Locate the cell with the specified text and output its (x, y) center coordinate. 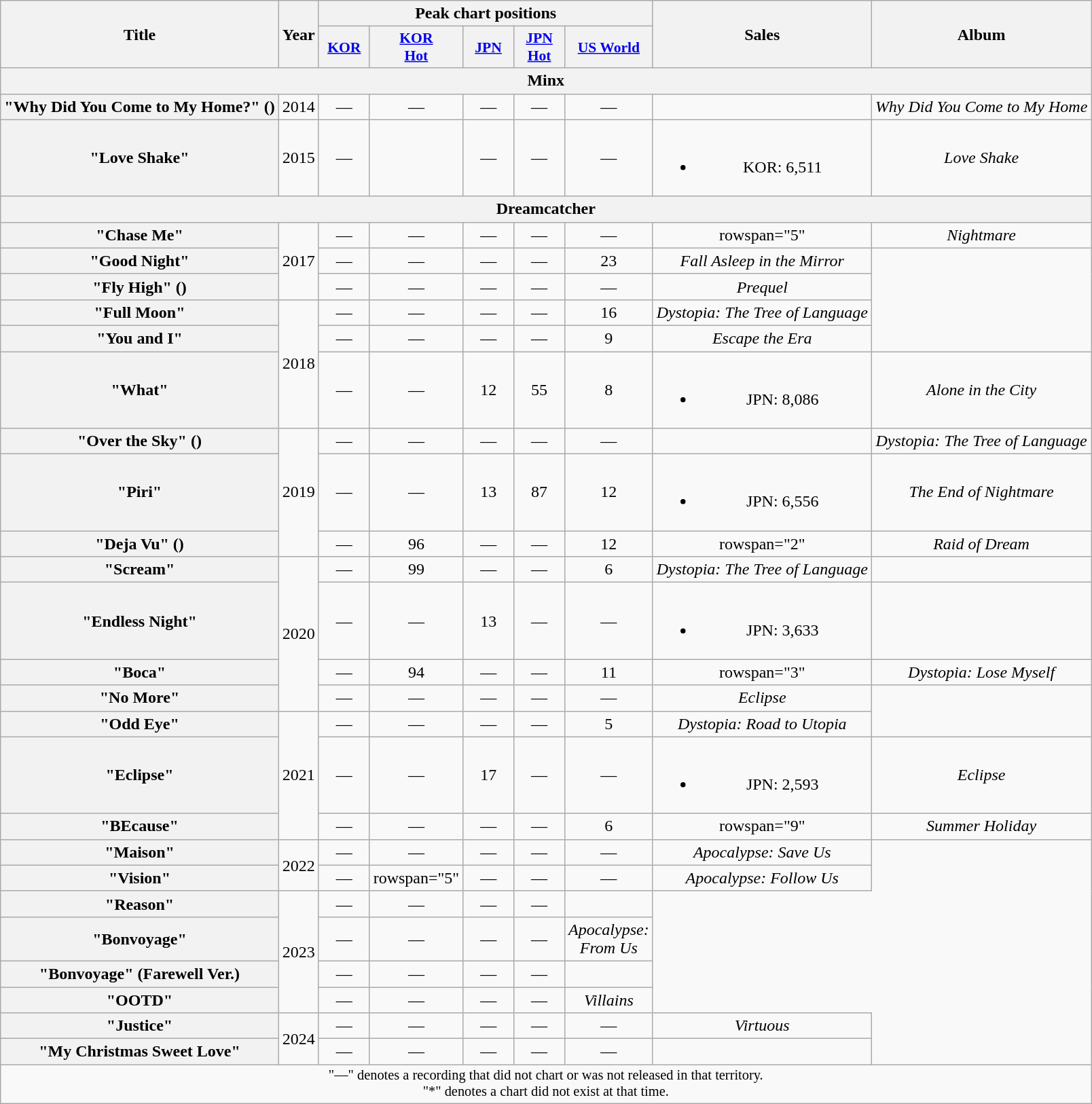
2020 (299, 634)
16 (608, 312)
8 (608, 390)
"Bonvoyage" (Farewell Ver.) (140, 974)
Why Did You Come to My Home (981, 107)
96 (416, 544)
Dystopia: Lose Myself (981, 672)
"—" denotes a recording that did not chart or was not released in that territory."*" denotes a chart did not exist at that time. (546, 1084)
94 (416, 672)
"You and I" (140, 338)
Prequel (762, 287)
US World (608, 48)
Escape the Era (762, 338)
55 (539, 390)
2023 (299, 952)
rowspan="9" (762, 826)
JPN (489, 48)
Alone in the City (981, 390)
KOR: 6,511 (762, 158)
Apocalypse: From Us (608, 938)
87 (539, 493)
2014 (299, 107)
"What" (140, 390)
Dystopia: Road to Utopia (762, 724)
Summer Holiday (981, 826)
5 (608, 724)
"Eclipse" (140, 775)
Love Shake (981, 158)
Virtuous (762, 1026)
Raid of Dream (981, 544)
Apocalypse: Follow Us (762, 878)
2021 (299, 775)
rowspan="3" (762, 672)
Villains (608, 1000)
Peak chart positions (486, 14)
Year (299, 34)
"Full Moon" (140, 312)
KORHot (416, 48)
Album (981, 34)
JPN: 3,633 (762, 621)
"Love Shake" (140, 158)
Minx (546, 81)
Nightmare (981, 235)
rowspan="2" (762, 544)
JPN: 6,556 (762, 493)
"My Christmas Sweet Love" (140, 1052)
"Bonvoyage" (140, 938)
"Maison" (140, 852)
"Chase Me" (140, 235)
JPN: 8,086 (762, 390)
"Reason" (140, 904)
2022 (299, 865)
"No More" (140, 698)
JPNHot (539, 48)
"Vision" (140, 878)
"Justice" (140, 1026)
"Odd Eye" (140, 724)
11 (608, 672)
"Over the Sky" () (140, 441)
2024 (299, 1039)
"Deja Vu" () (140, 544)
KOR (344, 48)
"Good Night" (140, 261)
"Scream" (140, 570)
2015 (299, 158)
2019 (299, 493)
Dreamcatcher (546, 209)
"Endless Night" (140, 621)
Apocalypse: Save Us (762, 852)
"Why Did You Come to My Home?" () (140, 107)
"Fly High" () (140, 287)
Fall Asleep in the Mirror (762, 261)
23 (608, 261)
2017 (299, 261)
17 (489, 775)
Sales (762, 34)
"OOTD" (140, 1000)
Title (140, 34)
"BEcause" (140, 826)
The End of Nightmare (981, 493)
"Boca" (140, 672)
"Piri" (140, 493)
9 (608, 338)
99 (416, 570)
2018 (299, 364)
JPN: 2,593 (762, 775)
